Extract the [X, Y] coordinate from the center of the cell holding the provided text.  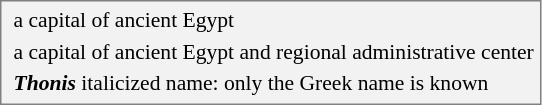
a capital of ancient Egypt and regional administrative center [272, 52]
Thonis italicized name: only the Greek name is known [272, 84]
a capital of ancient Egypt [272, 21]
